Capture the cell that displays the provided text and extract its [X, Y] central coordinate. 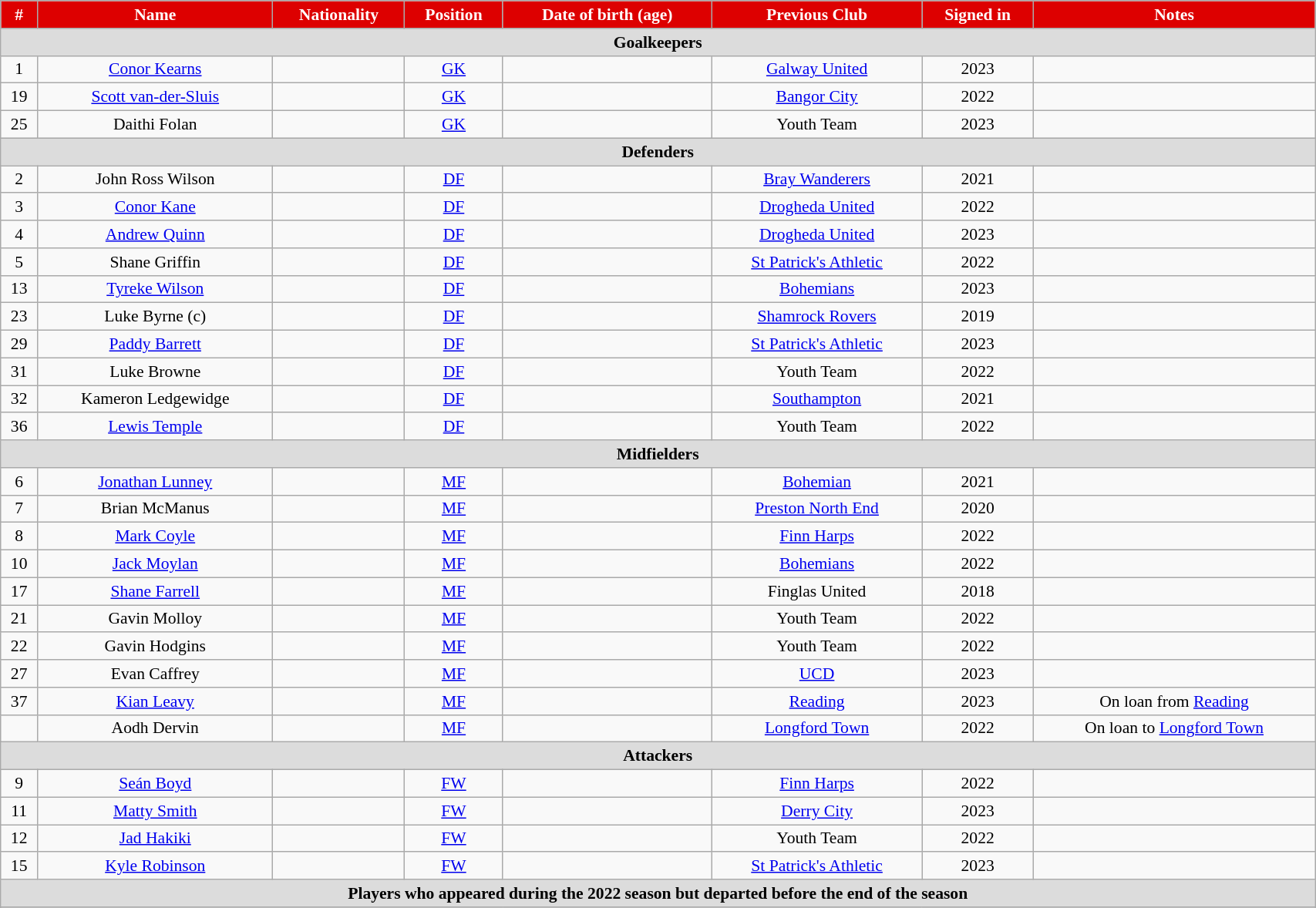
17 [19, 591]
Previous Club [817, 15]
Jonathan Lunney [156, 482]
Position [453, 15]
4 [19, 234]
2020 [978, 509]
12 [19, 839]
Daithi Folan [156, 125]
Brian McManus [156, 509]
Mark Coyle [156, 536]
15 [19, 866]
Conor Kane [156, 207]
Preston North End [817, 509]
21 [19, 619]
Gavin Hodgins [156, 647]
Bangor City [817, 97]
Shamrock Rovers [817, 317]
9 [19, 784]
Date of birth (age) [608, 15]
2019 [978, 317]
Attackers [658, 756]
Kameron Ledgewidge [156, 399]
Defenders [658, 152]
UCD [817, 674]
10 [19, 564]
Conor Kearns [156, 69]
Signed in [978, 15]
Aodh Dervin [156, 728]
3 [19, 207]
36 [19, 427]
19 [19, 97]
Goalkeepers [658, 42]
Galway United [817, 69]
1 [19, 69]
Gavin Molloy [156, 619]
6 [19, 482]
Jad Hakiki [156, 839]
Shane Farrell [156, 591]
Seán Boyd [156, 784]
Bray Wanderers [817, 180]
Bohemian [817, 482]
7 [19, 509]
5 [19, 262]
# [19, 15]
Midfielders [658, 454]
32 [19, 399]
On loan from Reading [1173, 701]
2 [19, 180]
8 [19, 536]
22 [19, 647]
27 [19, 674]
2018 [978, 591]
Jack Moylan [156, 564]
Evan Caffrey [156, 674]
23 [19, 317]
Southampton [817, 399]
John Ross Wilson [156, 180]
13 [19, 289]
Name [156, 15]
Nationality [339, 15]
Tyreke Wilson [156, 289]
Luke Byrne (c) [156, 317]
37 [19, 701]
Luke Browne [156, 372]
Lewis Temple [156, 427]
Scott van-der-Sluis [156, 97]
Notes [1173, 15]
On loan to Longford Town [1173, 728]
Kian Leavy [156, 701]
Matty Smith [156, 811]
Shane Griffin [156, 262]
31 [19, 372]
Longford Town [817, 728]
Players who appeared during the 2022 season but departed before the end of the season [658, 893]
Kyle Robinson [156, 866]
29 [19, 345]
11 [19, 811]
Finglas United [817, 591]
25 [19, 125]
Paddy Barrett [156, 345]
Derry City [817, 811]
Andrew Quinn [156, 234]
Reading [817, 701]
